For the text-containing cell, return its midpoint in (x, y) coordinate format. 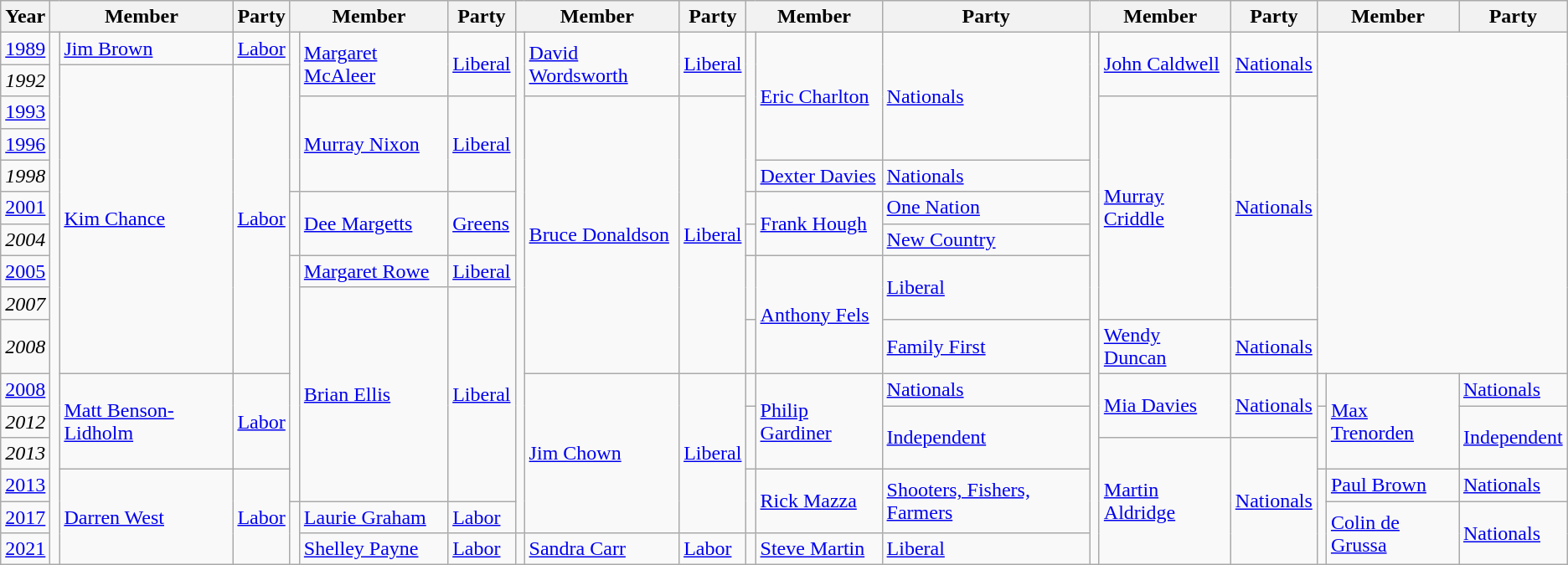
Margaret McAleer (374, 64)
Martin Aldridge (1164, 501)
Wendy Duncan (1164, 347)
Bruce Donaldson (601, 235)
2005 (25, 271)
Philip Gardiner (819, 421)
2021 (25, 549)
Steve Martin (819, 549)
Shelley Payne (374, 549)
Rick Mazza (819, 501)
Kim Chance (146, 219)
Shooters, Fishers, Farmers (986, 501)
Matt Benson-Lidholm (146, 421)
1998 (25, 176)
2012 (25, 421)
Year (25, 17)
Mia Davies (1164, 405)
Murray Nixon (374, 144)
One Nation (986, 208)
New Country (986, 239)
David Wordsworth (601, 64)
Jim Chown (601, 453)
1993 (25, 112)
Eric Charlton (819, 96)
2004 (25, 239)
Paul Brown (1392, 485)
Colin de Grussa (1392, 533)
Brian Ellis (374, 393)
Greens (482, 223)
Margaret Rowe (374, 271)
Family First (986, 347)
Frank Hough (819, 223)
Murray Criddle (1164, 208)
2017 (25, 517)
Laurie Graham (374, 517)
1989 (25, 49)
1996 (25, 144)
Anthony Fels (819, 315)
2001 (25, 208)
John Caldwell (1164, 64)
1992 (25, 80)
Dee Margetts (374, 223)
2007 (25, 303)
Darren West (146, 517)
Sandra Carr (601, 549)
Max Trenorden (1392, 421)
Jim Brown (146, 49)
Dexter Davies (819, 176)
